Output the [X, Y] coordinate of the center of the cell containing the given text.  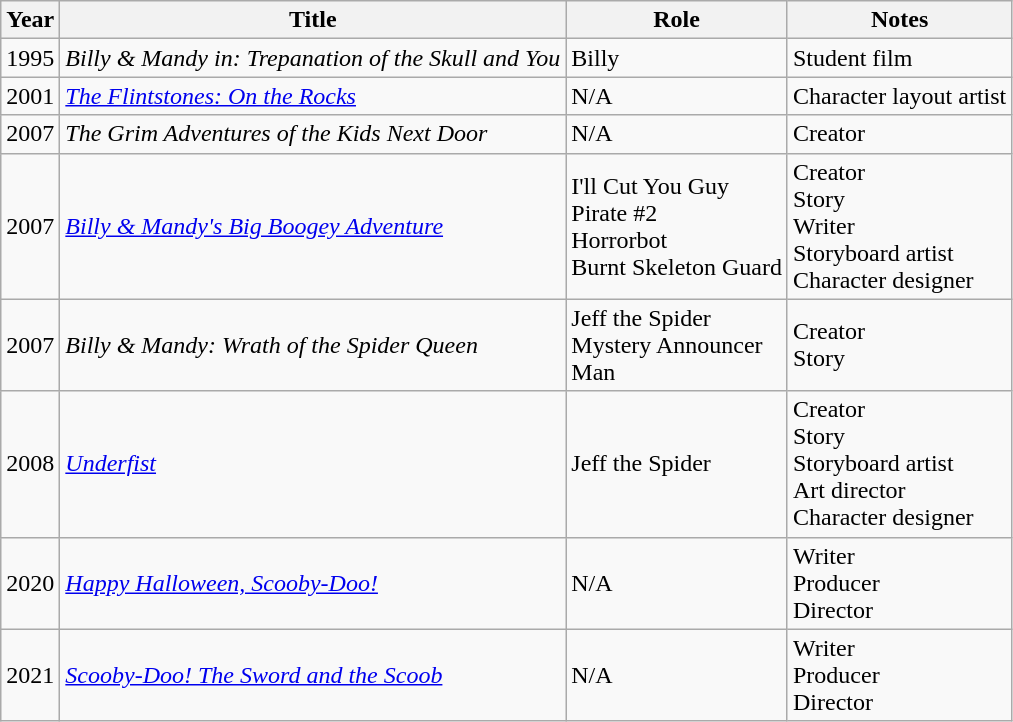
CreatorStoryWriterStoryboard artistCharacter designer [899, 226]
Role [677, 20]
Creator [899, 134]
Underfist [313, 464]
Happy Halloween, Scooby-Doo! [313, 583]
2021 [30, 675]
CreatorStory [899, 345]
CreatorStoryStoryboard artistArt directorCharacter designer [899, 464]
2001 [30, 96]
Character layout artist [899, 96]
Title [313, 20]
Jeff the SpiderMystery AnnouncerMan [677, 345]
The Flintstones: On the Rocks [313, 96]
Year [30, 20]
Jeff the Spider [677, 464]
Billy & Mandy in: Trepanation of the Skull and You [313, 58]
Billy & Mandy's Big Boogey Adventure [313, 226]
Billy [677, 58]
Student film [899, 58]
2020 [30, 583]
The Grim Adventures of the Kids Next Door [313, 134]
Scooby-Doo! The Sword and the Scoob [313, 675]
Billy & Mandy: Wrath of the Spider Queen [313, 345]
2008 [30, 464]
Notes [899, 20]
I'll Cut You GuyPirate #2HorrorbotBurnt Skeleton Guard [677, 226]
1995 [30, 58]
